Output the (x, y) coordinate of the center of the cell containing the given text.  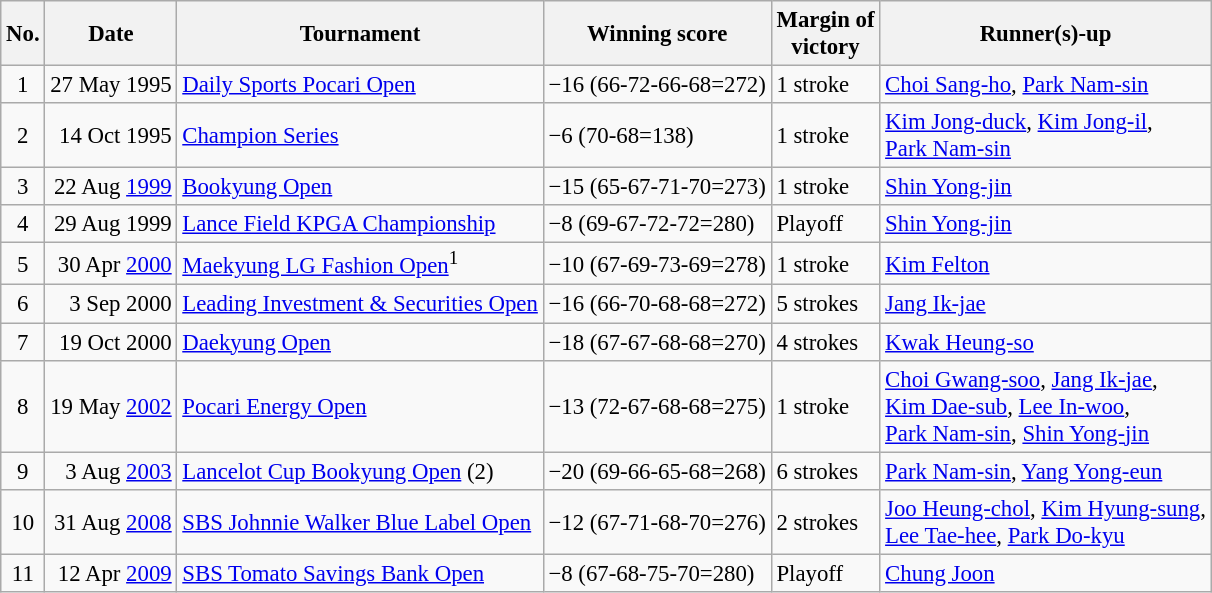
Kim Felton (1046, 264)
SBS Tomato Savings Bank Open (360, 573)
Jang Ik-jae (1046, 304)
Pocari Energy Open (360, 406)
SBS Johnnie Walker Blue Label Open (360, 522)
−8 (69-67-72-72=280) (657, 224)
3 (23, 187)
Daily Sports Pocari Open (360, 85)
6 strokes (826, 471)
19 May 2002 (111, 406)
Daekyung Open (360, 342)
19 Oct 2000 (111, 342)
4 (23, 224)
6 (23, 304)
No. (23, 34)
−6 (70-68=138) (657, 136)
Chung Joon (1046, 573)
Lance Field KPGA Championship (360, 224)
8 (23, 406)
2 (23, 136)
Leading Investment & Securities Open (360, 304)
Margin ofvictory (826, 34)
−20 (69-66-65-68=268) (657, 471)
5 (23, 264)
12 Apr 2009 (111, 573)
Kwak Heung-so (1046, 342)
14 Oct 1995 (111, 136)
31 Aug 2008 (111, 522)
−13 (72-67-68-68=275) (657, 406)
−16 (66-72-66-68=272) (657, 85)
2 strokes (826, 522)
Park Nam-sin, Yang Yong-eun (1046, 471)
Choi Sang-ho, Park Nam-sin (1046, 85)
1 (23, 85)
−12 (67-71-68-70=276) (657, 522)
7 (23, 342)
−16 (66-70-68-68=272) (657, 304)
29 Aug 1999 (111, 224)
−15 (65-67-71-70=273) (657, 187)
27 May 1995 (111, 85)
3 Aug 2003 (111, 471)
−10 (67-69-73-69=278) (657, 264)
5 strokes (826, 304)
10 (23, 522)
Choi Gwang-soo, Jang Ik-jae, Kim Dae-sub, Lee In-woo, Park Nam-sin, Shin Yong-jin (1046, 406)
−8 (67-68-75-70=280) (657, 573)
Maekyung LG Fashion Open1 (360, 264)
Champion Series (360, 136)
Runner(s)-up (1046, 34)
Lancelot Cup Bookyung Open (2) (360, 471)
22 Aug 1999 (111, 187)
Winning score (657, 34)
30 Apr 2000 (111, 264)
Kim Jong-duck, Kim Jong-il, Park Nam-sin (1046, 136)
4 strokes (826, 342)
Date (111, 34)
Bookyung Open (360, 187)
−18 (67-67-68-68=270) (657, 342)
3 Sep 2000 (111, 304)
9 (23, 471)
11 (23, 573)
Joo Heung-chol, Kim Hyung-sung, Lee Tae-hee, Park Do-kyu (1046, 522)
Tournament (360, 34)
